Return the (X, Y) coordinate for the center point of the cell that contains the specified text.  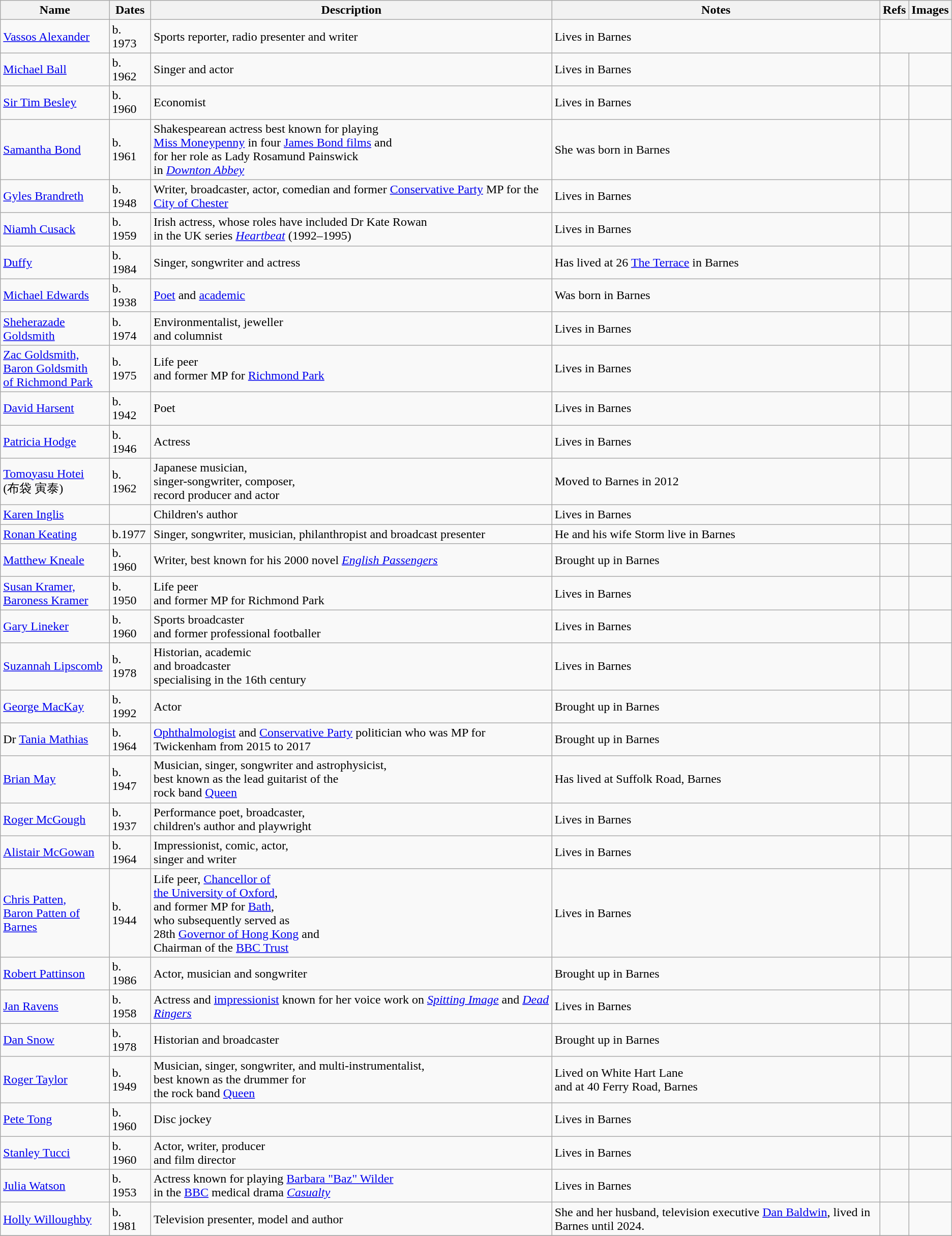
Sports broadcaster and former professional footballer (352, 627)
George MacKay (55, 706)
David Harsent (55, 408)
Gyles Brandreth (55, 196)
Lived on White Hart Laneand at 40 Ferry Road, Barnes (716, 1080)
Poet and academic (352, 295)
Actress (352, 442)
b. 1958 (130, 1006)
Environmentalist, jeweller and columnist (352, 329)
Musician, singer, songwriter and astrophysicist, best known as the lead guitarist of the rock band Queen (352, 779)
Sports reporter, radio presenter and writer (352, 37)
b. 1992 (130, 706)
Actress and impressionist known for her voice work on Spitting Image and Dead Ringers (352, 1006)
Niamh Cusack (55, 229)
Singer, songwriter and actress (352, 262)
Performance poet, broadcaster, children's author and playwright (352, 819)
b. 1961 (130, 150)
Notes (716, 10)
b. 1953 (130, 1186)
b. 1938 (130, 295)
Actor, writer, producer and film director (352, 1153)
Jan Ravens (55, 1006)
Irish actress, whose roles have included Dr Kate Rowan in the UK series Heartbeat (1992–1995) (352, 229)
b.1977 (130, 534)
Writer, broadcaster, actor, comedian and former Conservative Party MP for the City of Chester (352, 196)
b. 1946 (130, 442)
Shakespearean actress best known for playing Miss Moneypenny in four James Bond films and for her role as Lady Rosamund Painswick in Downton Abbey (352, 150)
b. 1984 (130, 262)
Suzannah Lipscomb (55, 666)
Brian May (55, 779)
Robert Pattinson (55, 974)
Roger McGough (55, 819)
b. 1974 (130, 329)
Historian and broadcaster (352, 1040)
b. 1948 (130, 196)
Dates (130, 10)
Duffy (55, 262)
b. 1975 (130, 368)
She was born in Barnes (716, 150)
Description (352, 10)
Impressionist, comic, actor, singer and writer (352, 852)
Television presenter, model and author (352, 1219)
Moved to Barnes in 2012 (716, 482)
b. 1950 (130, 593)
b. 1959 (130, 229)
Disc jockey (352, 1120)
Writer, best known for his 2000 novel English Passengers (352, 561)
b. 1981 (130, 1219)
Dr Tania Mathias (55, 740)
Japanese musician, singer-songwriter, composer, record producer and actor (352, 482)
Singer and actor (352, 69)
He and his wife Storm live in Barnes (716, 534)
Refs (894, 10)
b. 1949 (130, 1080)
b. 1973 (130, 37)
Susan Kramer,Baroness Kramer (55, 593)
Historian, academic and broadcaster specialising in the 16th century (352, 666)
Has lived at Suffolk Road, Barnes (716, 779)
Roger Taylor (55, 1080)
Singer, songwriter, musician, philanthropist and broadcast presenter (352, 534)
Ronan Keating (55, 534)
Alistair McGowan (55, 852)
Sir Tim Besley (55, 103)
Actor (352, 706)
Karen Inglis (55, 515)
Stanley Tucci (55, 1153)
Children's author (352, 515)
b. 1986 (130, 974)
Images (930, 10)
b. 1944 (130, 913)
Dan Snow (55, 1040)
Gary Lineker (55, 627)
Chris Patten, Baron Patten of Barnes (55, 913)
She and her husband, television executive Dan Baldwin, lived in Barnes until 2024. (716, 1219)
Ophthalmologist and Conservative Party politician who was MP for Twickenham from 2015 to 2017 (352, 740)
Zac Goldsmith, Baron Goldsmith of Richmond Park (55, 368)
Musician, singer, songwriter, and multi-instrumentalist, best known as the drummer for the rock band Queen (352, 1080)
b. 1947 (130, 779)
Matthew Kneale (55, 561)
Michael Edwards (55, 295)
b. 1937 (130, 819)
Poet (352, 408)
Actor, musician and songwriter (352, 974)
Pete Tong (55, 1120)
Was born in Barnes (716, 295)
Samantha Bond (55, 150)
Economist (352, 103)
Has lived at 26 The Terrace in Barnes (716, 262)
Actress known for playing Barbara "Baz" Wilder in the BBC medical drama Casualty (352, 1186)
Vassos Alexander (55, 37)
Julia Watson (55, 1186)
b. 1942 (130, 408)
Michael Ball (55, 69)
Tomoyasu Hotei (布袋 寅泰) (55, 482)
Holly Willoughby (55, 1219)
Name (55, 10)
Patricia Hodge (55, 442)
Sheherazade Goldsmith (55, 329)
